For the text-containing cell, return its midpoint in (X, Y) coordinate format. 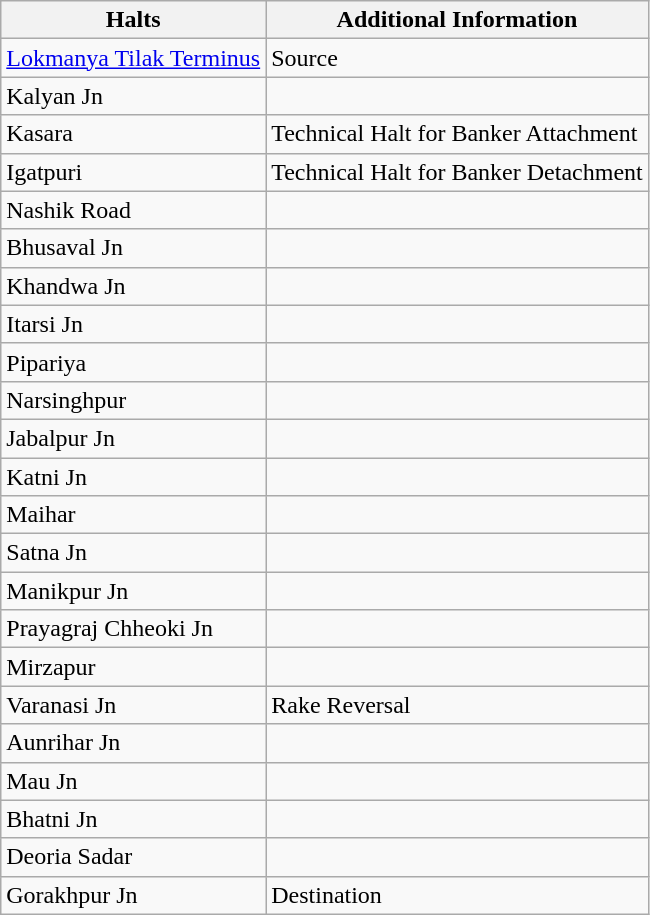
Satna Jn (134, 553)
Varanasi Jn (134, 705)
Technical Halt for Banker Detachment (458, 172)
Nashik Road (134, 210)
Kalyan Jn (134, 96)
Deoria Sadar (134, 857)
Gorakhpur Jn (134, 895)
Manikpur Jn (134, 591)
Katni Jn (134, 477)
Rake Reversal (458, 705)
Destination (458, 895)
Aunrihar Jn (134, 743)
Mirzapur (134, 667)
Bhatni Jn (134, 819)
Maihar (134, 515)
Source (458, 58)
Jabalpur Jn (134, 438)
Technical Halt for Banker Attachment (458, 134)
Igatpuri (134, 172)
Mau Jn (134, 781)
Prayagraj Chheoki Jn (134, 629)
Narsinghpur (134, 400)
Halts (134, 20)
Khandwa Jn (134, 286)
Itarsi Jn (134, 324)
Kasara (134, 134)
Bhusaval Jn (134, 248)
Pipariya (134, 362)
Lokmanya Tilak Terminus (134, 58)
Additional Information (458, 20)
